Scan for the cell matching the given text and deliver its (x, y) coordinate at center. 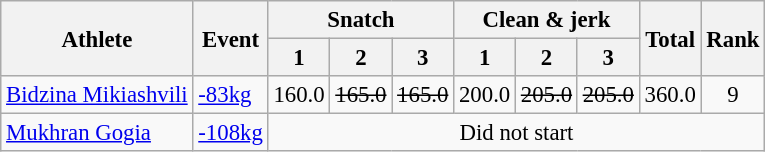
Total (670, 38)
-83kg (230, 95)
Clean & jerk (547, 20)
Athlete (97, 38)
160.0 (299, 95)
200.0 (485, 95)
Rank (733, 38)
-108kg (230, 133)
Did not start (516, 133)
Bidzina Mikiashvili (97, 95)
Mukhran Gogia (97, 133)
360.0 (670, 95)
9 (733, 95)
Snatch (361, 20)
Event (230, 38)
